From the cell containing the given text, extract its center point as (X, Y) coordinate. 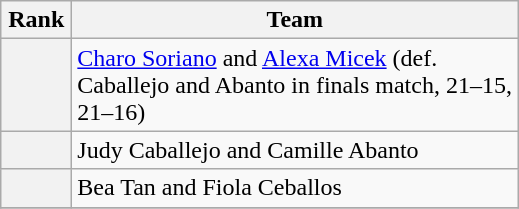
Bea Tan and Fiola Ceballos (295, 188)
Charo Soriano and Alexa Micek (def. Caballejo and Abanto in finals match, 21–15, 21–16) (295, 85)
Team (295, 20)
Judy Caballejo and Camille Abanto (295, 150)
Rank (36, 20)
